Locate the cell with the specified text and output its [X, Y] center coordinate. 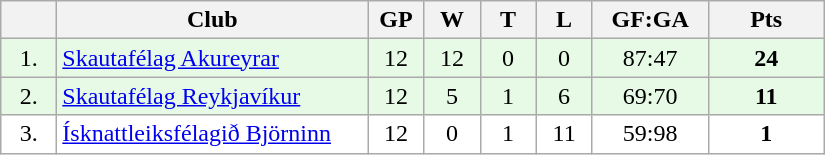
59:98 [650, 134]
2. [29, 96]
24 [766, 58]
W [452, 20]
Skautafélag Akureyrar [212, 58]
Ísknattleiksfélagið Björninn [212, 134]
Pts [766, 20]
1. [29, 58]
87:47 [650, 58]
5 [452, 96]
GF:GA [650, 20]
GP [396, 20]
6 [564, 96]
L [564, 20]
T [508, 20]
69:70 [650, 96]
Skautafélag Reykjavíkur [212, 96]
Club [212, 20]
3. [29, 134]
